Identify which cell holds the provided text, then report its (X, Y) central coordinate. 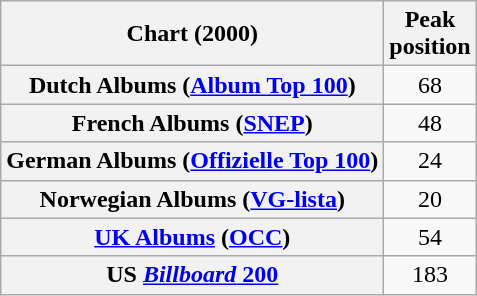
20 (430, 199)
48 (430, 123)
183 (430, 275)
24 (430, 161)
German Albums (Offizielle Top 100) (192, 161)
68 (430, 85)
French Albums (SNEP) (192, 123)
Peakposition (430, 34)
US Billboard 200 (192, 275)
Norwegian Albums (VG-lista) (192, 199)
Chart (2000) (192, 34)
54 (430, 237)
Dutch Albums (Album Top 100) (192, 85)
UK Albums (OCC) (192, 237)
